Return [x, y] of the center of cell containing provided text 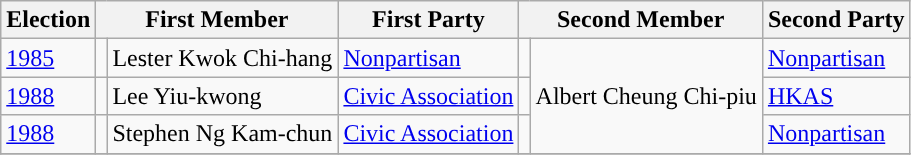
First Member [217, 20]
Lester Kwok Chi-hang [222, 58]
1985 [48, 58]
Second Party [836, 20]
HKAS [836, 96]
Albert Cheung Chi-piu [646, 96]
Second Member [640, 20]
Election [48, 20]
First Party [428, 20]
Lee Yiu-kwong [222, 96]
Stephen Ng Kam-chun [222, 134]
